Locate the cell with the specified text and output its (x, y) center coordinate. 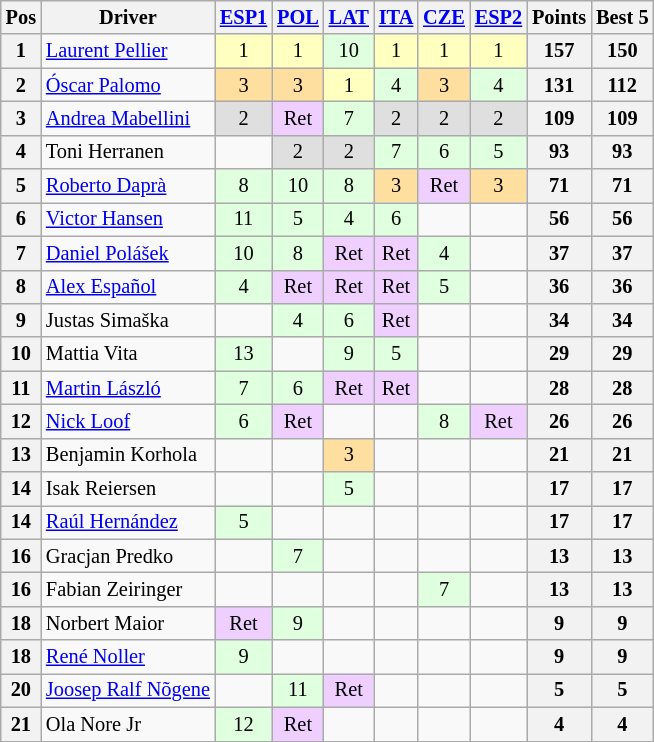
Alex Español (128, 287)
Victor Hansen (128, 219)
Andrea Mabellini (128, 118)
Raúl Hernández (128, 522)
Pos (21, 17)
Joosep Ralf Nõgene (128, 690)
Roberto Daprà (128, 186)
Benjamin Korhola (128, 455)
CZE (444, 17)
112 (622, 85)
Gracjan Predko (128, 556)
Ola Nore Jr (128, 724)
ESP1 (244, 17)
Points (559, 17)
Mattia Vita (128, 354)
Driver (128, 17)
Óscar Palomo (128, 85)
Daniel Polášek (128, 253)
Best 5 (622, 17)
20 (21, 690)
157 (559, 51)
Fabian Zeiringer (128, 589)
POL (298, 17)
Laurent Pellier (128, 51)
Martin László (128, 388)
Justas Simaška (128, 320)
LAT (349, 17)
Norbert Maior (128, 623)
Toni Herranen (128, 152)
150 (622, 51)
ESP2 (498, 17)
Isak Reiersen (128, 489)
René Noller (128, 657)
131 (559, 85)
Nick Loof (128, 421)
ITA (396, 17)
